Determine the [X, Y] coordinate at the center of the cell enclosing the given text.  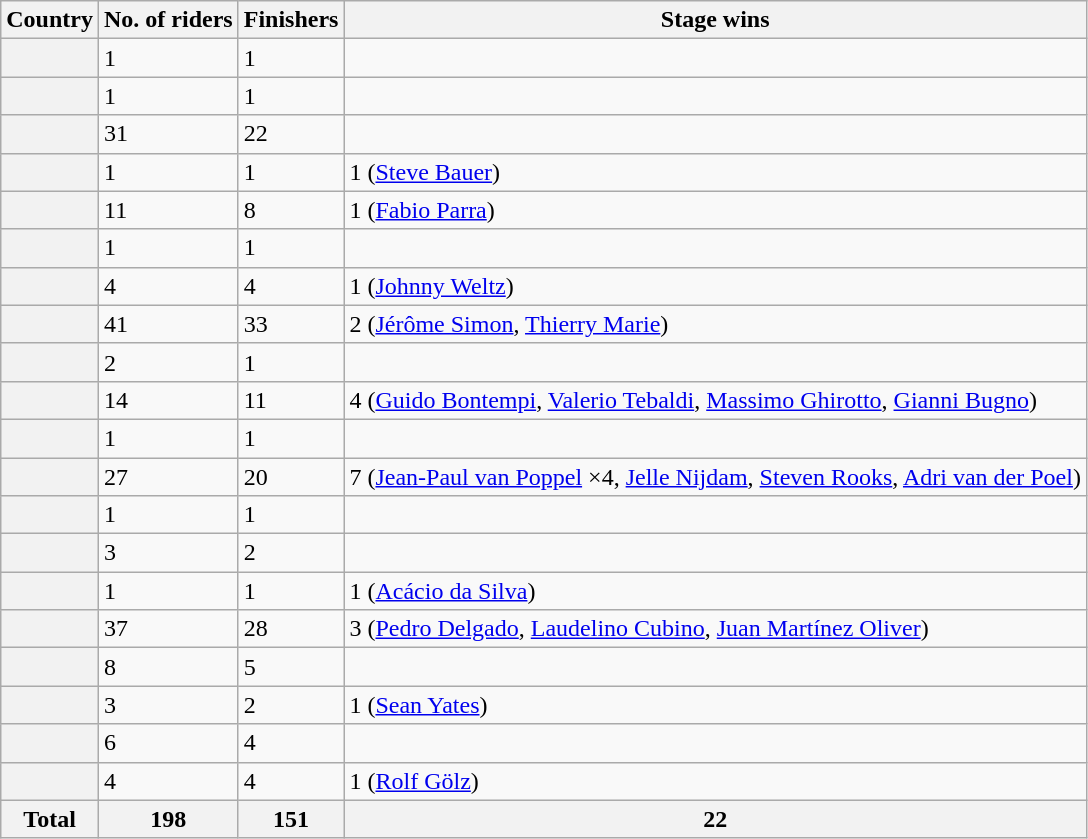
7 (Jean-Paul van Poppel ×4, Jelle Nijdam, Steven Rooks, Adri van der Poel) [716, 477]
5 [291, 667]
151 [291, 819]
198 [168, 819]
3 (Pedro Delgado, Laudelino Cubino, Juan Martínez Oliver) [716, 629]
Stage wins [716, 20]
14 [168, 400]
1 (Fabio Parra) [716, 210]
6 [168, 743]
Country [50, 20]
37 [168, 629]
1 (Sean Yates) [716, 705]
28 [291, 629]
4 (Guido Bontempi, Valerio Tebaldi, Massimo Ghirotto, Gianni Bugno) [716, 400]
1 (Johnny Weltz) [716, 286]
1 (Acácio da Silva) [716, 591]
33 [291, 324]
1 (Steve Bauer) [716, 172]
27 [168, 477]
20 [291, 477]
1 (Rolf Gölz) [716, 781]
No. of riders [168, 20]
Finishers [291, 20]
2 (Jérôme Simon, Thierry Marie) [716, 324]
Total [50, 819]
41 [168, 324]
31 [168, 134]
